Identify which cell holds the provided text, then report its [x, y] central coordinate. 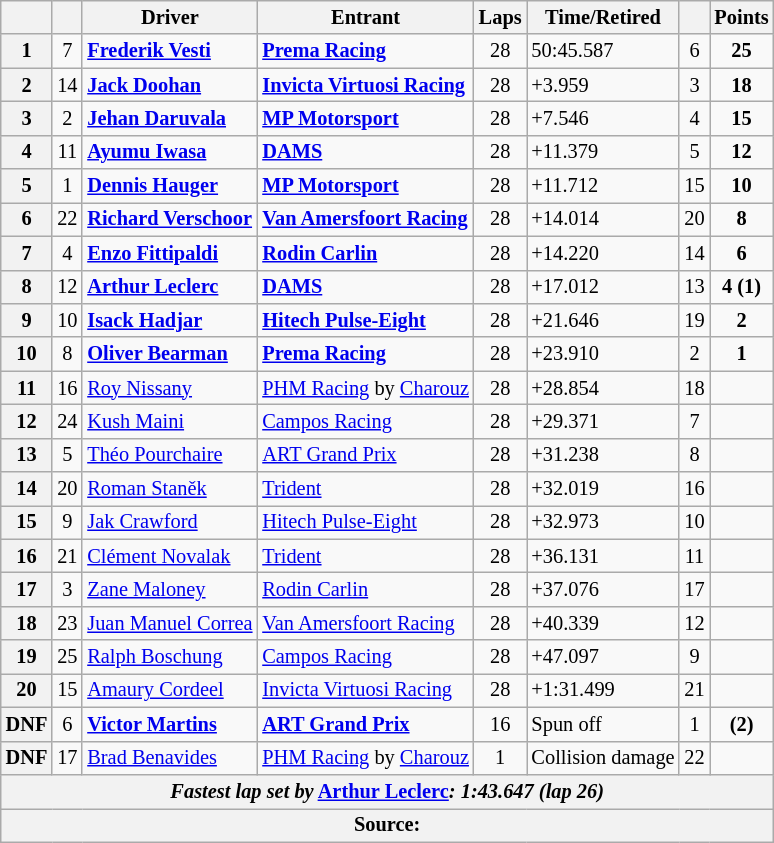
+32.973 [604, 522]
Enzo Fittipaldi [170, 253]
Laps [500, 17]
Arthur Leclerc [170, 287]
+14.014 [604, 219]
Ayumu Iwasa [170, 152]
Brad Benavides [170, 758]
+40.339 [604, 623]
+21.646 [604, 320]
+14.220 [604, 253]
+1:31.499 [604, 690]
Fastest lap set by Arthur Leclerc: 1:43.647 (lap 26) [388, 791]
Dennis Hauger [170, 186]
Spun off [604, 724]
Richard Verschoor [170, 219]
Roy Nissany [170, 388]
+37.076 [604, 589]
24 [67, 421]
Points [742, 17]
+11.712 [604, 186]
Kush Maini [170, 421]
Jack Doohan [170, 85]
+31.238 [604, 455]
+29.371 [604, 421]
Source: [388, 825]
+3.959 [604, 85]
Jak Crawford [170, 522]
Time/Retired [604, 17]
+7.546 [604, 118]
Zane Maloney [170, 589]
(2) [742, 724]
Roman Staněk [170, 489]
Collision damage [604, 758]
Théo Pourchaire [170, 455]
+17.012 [604, 287]
Juan Manuel Correa [170, 623]
+32.019 [604, 489]
50:45.587 [604, 51]
Driver [170, 17]
Isack Hadjar [170, 320]
+11.379 [604, 152]
+23.910 [604, 354]
Clément Novalak [170, 556]
Ralph Boschung [170, 657]
Amaury Cordeel [170, 690]
Jehan Daruvala [170, 118]
4 (1) [742, 287]
Entrant [365, 17]
+28.854 [604, 388]
+36.131 [604, 556]
23 [67, 623]
Frederik Vesti [170, 51]
Victor Martins [170, 724]
+47.097 [604, 657]
Oliver Bearman [170, 354]
